Determine the (x, y) coordinate at the center of the cell enclosing the given text.  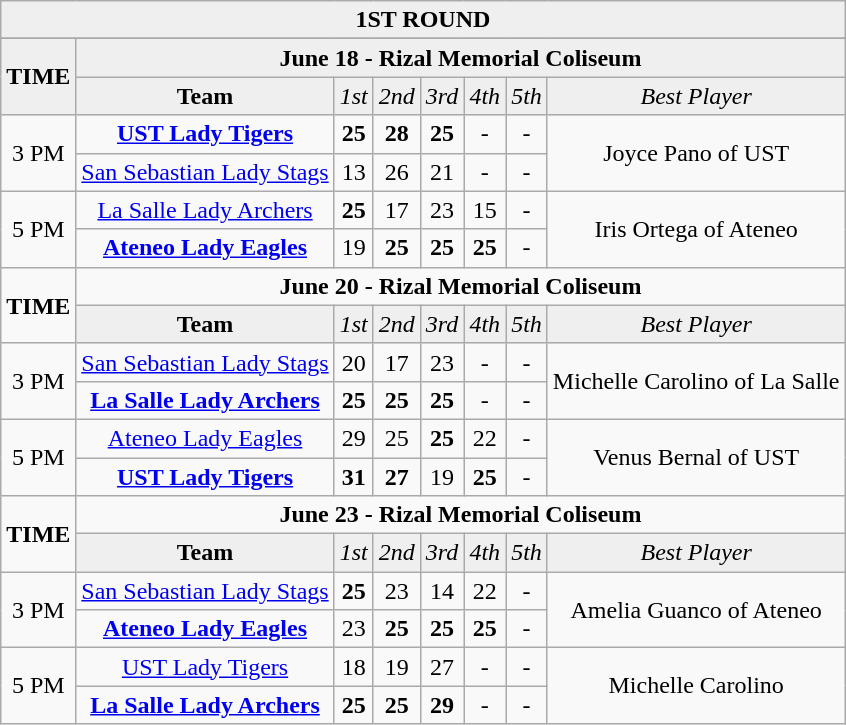
Amelia Guanco of Ateneo (696, 610)
Michelle Carolino (696, 686)
13 (354, 172)
26 (396, 172)
1ST ROUND (423, 20)
20 (354, 362)
15 (485, 210)
Venus Bernal of UST (696, 457)
June 20 - Rizal Memorial Coliseum (460, 286)
June 18 - Rizal Memorial Coliseum (460, 58)
28 (396, 134)
Iris Ortega of Ateneo (696, 229)
21 (442, 172)
31 (354, 477)
18 (354, 667)
14 (442, 591)
June 23 - Rizal Memorial Coliseum (460, 515)
Michelle Carolino of La Salle (696, 381)
Joyce Pano of UST (696, 153)
